Detect which cell encompasses the target text, then output its (x, y) center coordinate. 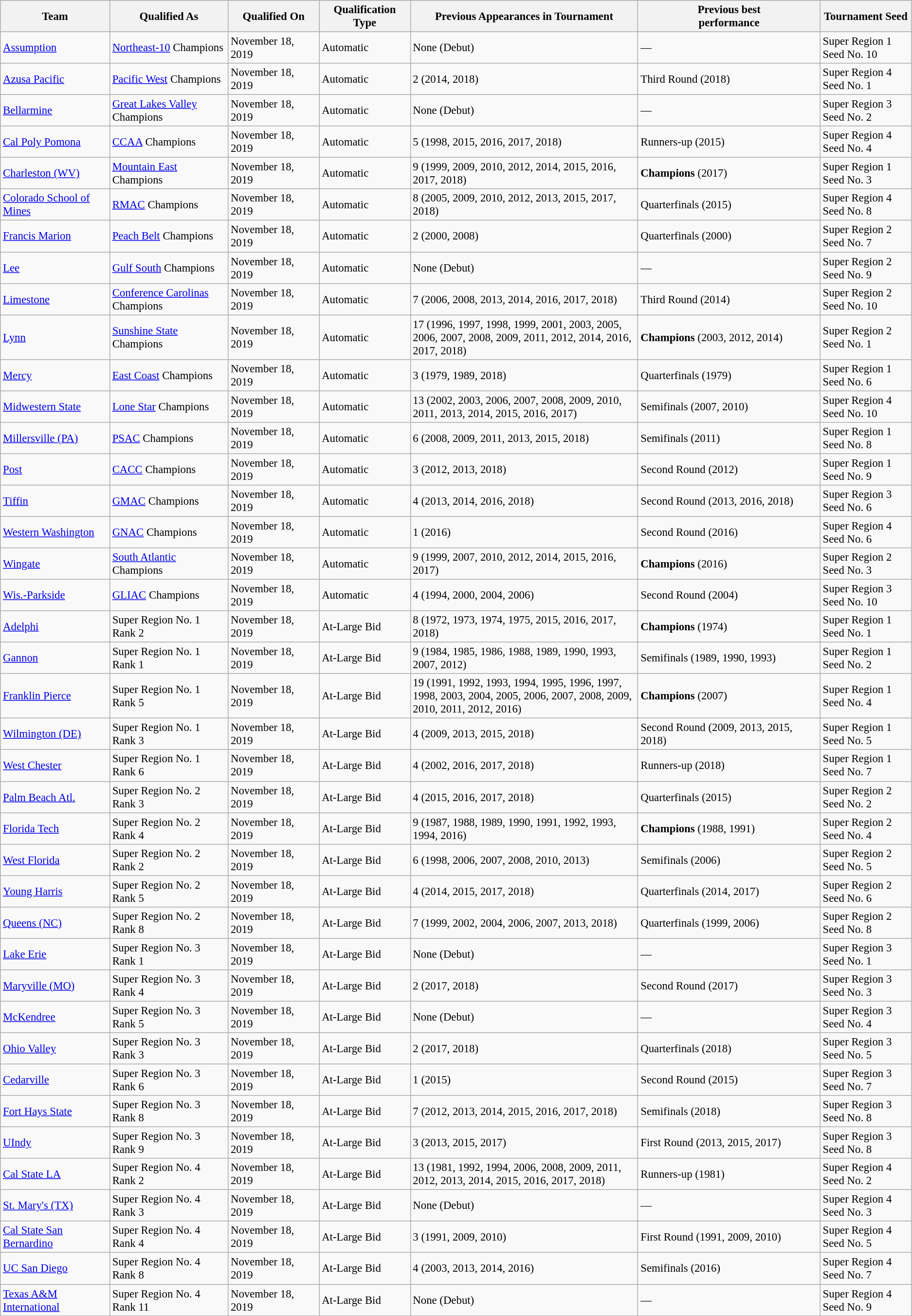
Second Round (2004) (729, 596)
Super Region No. 1Rank 2 (168, 627)
Super Region 4Seed No. 2 (865, 1174)
Mercy (55, 375)
4 (2003, 2013, 2014, 2016) (524, 1268)
Midwestern State (55, 407)
Bellarmine (55, 111)
1 (2015) (524, 1080)
Cedarville (55, 1080)
Post (55, 469)
Super Region 4Seed No. 9 (865, 1300)
Queens (NC) (55, 923)
8 (1972, 1973, 1974, 1975, 2015, 2016, 2017, 2018) (524, 627)
7 (2006, 2008, 2013, 2014, 2016, 2017, 2018) (524, 299)
Third Round (2014) (729, 299)
Super Region 4Seed No. 5 (865, 1237)
Lee (55, 268)
Lake Erie (55, 954)
Wis.-Parkside (55, 596)
CACC Champions (168, 469)
Super Region 2Seed No. 7 (865, 237)
Fort Hays State (55, 1112)
Super Region No. 3Rank 5 (168, 1017)
Champions (2017) (729, 173)
Super Region 1Seed No. 3 (865, 173)
6 (1998, 2006, 2007, 2008, 2010, 2013) (524, 859)
4 (2014, 2015, 2017, 2018) (524, 892)
Semifinals (2011) (729, 438)
Super Region 2Seed No. 6 (865, 892)
Super Region 3Seed No. 2 (865, 111)
9 (1987, 1988, 1989, 1990, 1991, 1992, 1993, 1994, 2016) (524, 828)
GLIAC Champions (168, 596)
Super Region 1Seed No. 1 (865, 627)
Super Region No. 2Rank 3 (168, 797)
Team (55, 17)
Super Region No. 2Rank 5 (168, 892)
3 (2013, 2015, 2017) (524, 1143)
UIndy (55, 1143)
Champions (2016) (729, 564)
Super Region 3Seed No. 4 (865, 1017)
PSAC Champions (168, 438)
Lynn (55, 337)
4 (1994, 2000, 2004, 2006) (524, 596)
Super Region 4Seed No. 10 (865, 407)
Super Region No. 3Rank 8 (168, 1112)
4 (2009, 2013, 2015, 2018) (524, 734)
Super Region No. 1Rank 6 (168, 766)
Quarterfinals (2018) (729, 1048)
Semifinals (2007, 2010) (729, 407)
Qualified On (274, 17)
Limestone (55, 299)
Cal State San Bernardino (55, 1237)
UC San Diego (55, 1268)
Super Region 4Seed No. 4 (865, 142)
Runners-up (1981) (729, 1174)
GNAC Champions (168, 532)
Champions (1974) (729, 627)
Super Region No. 4Rank 2 (168, 1174)
First Round (1991, 2009, 2010) (729, 1237)
Super Region No. 3Rank 9 (168, 1143)
Super Region 3Seed No. 7 (865, 1080)
Pacific West Champions (168, 79)
Super Region 3Seed No. 6 (865, 501)
Previous Appearances in Tournament (524, 17)
Previous bestperformance (729, 17)
Champions (2003, 2012, 2014) (729, 337)
2 (2000, 2008) (524, 237)
7 (1999, 2002, 2004, 2006, 2007, 2013, 2018) (524, 923)
GMAC Champions (168, 501)
Super Region 1Seed No. 4 (865, 696)
Super Region No. 4Rank 11 (168, 1300)
3 (2012, 2013, 2018) (524, 469)
St. Mary's (TX) (55, 1206)
Super Region 3Seed No. 5 (865, 1048)
Second Round (2013, 2016, 2018) (729, 501)
Super Region 4Seed No. 6 (865, 532)
Super Region No. 1Rank 3 (168, 734)
Super Region 2Seed No. 5 (865, 859)
4 (2013, 2014, 2016, 2018) (524, 501)
Runners-up (2015) (729, 142)
Young Harris (55, 892)
Wilmington (DE) (55, 734)
RMAC Champions (168, 204)
Second Round (2015) (729, 1080)
Ohio Valley (55, 1048)
Super Region 3Seed No. 3 (865, 986)
Semifinals (2006) (729, 859)
Charleston (WV) (55, 173)
Super Region No. 4Rank 8 (168, 1268)
13 (1981, 1992, 1994, 2006, 2008, 2009, 2011, 2012, 2013, 2014, 2015, 2016, 2017, 2018) (524, 1174)
Semifinals (1989, 1990, 1993) (729, 658)
Super Region No. 3Rank 1 (168, 954)
Super Region No. 3Rank 3 (168, 1048)
Tournament Seed (865, 17)
1 (2016) (524, 532)
Champions (2007) (729, 696)
Texas A&M International (55, 1300)
4 (2015, 2016, 2017, 2018) (524, 797)
Second Round (2009, 2013, 2015, 2018) (729, 734)
Super Region 4Seed No. 8 (865, 204)
Super Region 2Seed No. 9 (865, 268)
East Coast Champions (168, 375)
Super Region No. 4Rank 4 (168, 1237)
Super Region 1Seed No. 10 (865, 48)
Super Region No. 3Rank 4 (168, 986)
Third Round (2018) (729, 79)
Semifinals (2018) (729, 1112)
Gannon (55, 658)
Super Region No. 2Rank 8 (168, 923)
5 (1998, 2015, 2016, 2017, 2018) (524, 142)
4 (2002, 2016, 2017, 2018) (524, 766)
Super Region No. 1Rank 5 (168, 696)
Francis Marion (55, 237)
Super Region 2Seed No. 3 (865, 564)
Super Region 4Seed No. 7 (865, 1268)
Western Washington (55, 532)
Gulf South Champions (168, 268)
Wingate (55, 564)
Runners-up (2018) (729, 766)
South Atlantic Champions (168, 564)
17 (1996, 1997, 1998, 1999, 2001, 2003, 2005, 2006, 2007, 2008, 2009, 2011, 2012, 2014, 2016, 2017, 2018) (524, 337)
Quarterfinals (2000) (729, 237)
Super Region No. 3Rank 6 (168, 1080)
Peach Belt Champions (168, 237)
Assumption (55, 48)
6 (2008, 2009, 2011, 2013, 2015, 2018) (524, 438)
Super Region 1Seed No. 7 (865, 766)
Champions (1988, 1991) (729, 828)
Super Region 3Seed No. 10 (865, 596)
Northeast-10 Champions (168, 48)
7 (2012, 2013, 2014, 2015, 2016, 2017, 2018) (524, 1112)
Super Region No. 1Rank 1 (168, 658)
Semifinals (2016) (729, 1268)
Super Region 4Seed No. 3 (865, 1206)
Super Region 1Seed No. 6 (865, 375)
McKendree (55, 1017)
9 (1999, 2007, 2010, 2012, 2014, 2015, 2016, 2017) (524, 564)
Adelphi (55, 627)
West Chester (55, 766)
Second Round (2012) (729, 469)
Super Region No. 2Rank 2 (168, 859)
Quarterfinals (2014, 2017) (729, 892)
Super Region 1Seed No. 2 (865, 658)
Super Region 2Seed No. 4 (865, 828)
Palm Beach Atl. (55, 797)
Great Lakes Valley Champions (168, 111)
Florida Tech (55, 828)
Super Region 3Seed No. 1 (865, 954)
Conference Carolinas Champions (168, 299)
19 (1991, 1992, 1993, 1994, 1995, 1996, 1997, 1998, 2003, 2004, 2005, 2006, 2007, 2008, 2009, 2010, 2011, 2012, 2016) (524, 696)
West Florida (55, 859)
Mountain East Champions (168, 173)
Qualified As (168, 17)
Quarterfinals (1999, 2006) (729, 923)
Super Region No. 2Rank 4 (168, 828)
3 (1991, 2009, 2010) (524, 1237)
Cal Poly Pomona (55, 142)
Super Region 1Seed No. 9 (865, 469)
Super Region No. 4Rank 3 (168, 1206)
Super Region 1Seed No. 5 (865, 734)
Colorado School of Mines (55, 204)
Maryville (MO) (55, 986)
Lone Star Champions (168, 407)
Super Region 2Seed No. 10 (865, 299)
Super Region 1Seed No. 8 (865, 438)
Millersville (PA) (55, 438)
Super Region 4Seed No. 1 (865, 79)
Sunshine State Champions (168, 337)
Tiffin (55, 501)
CCAA Champions (168, 142)
Super Region 2Seed No. 8 (865, 923)
Super Region 2Seed No. 1 (865, 337)
Super Region 2Seed No. 2 (865, 797)
3 (1979, 1989, 2018) (524, 375)
Azusa Pacific (55, 79)
8 (2005, 2009, 2010, 2012, 2013, 2015, 2017, 2018) (524, 204)
13 (2002, 2003, 2006, 2007, 2008, 2009, 2010, 2011, 2013, 2014, 2015, 2016, 2017) (524, 407)
9 (1999, 2009, 2010, 2012, 2014, 2015, 2016, 2017, 2018) (524, 173)
Second Round (2016) (729, 532)
Quarterfinals (1979) (729, 375)
2 (2014, 2018) (524, 79)
Cal State LA (55, 1174)
First Round (2013, 2015, 2017) (729, 1143)
Franklin Pierce (55, 696)
Second Round (2017) (729, 986)
9 (1984, 1985, 1986, 1988, 1989, 1990, 1993, 2007, 2012) (524, 658)
Qualification Type (365, 17)
